For the text-containing cell, return its midpoint in [X, Y] coordinate format. 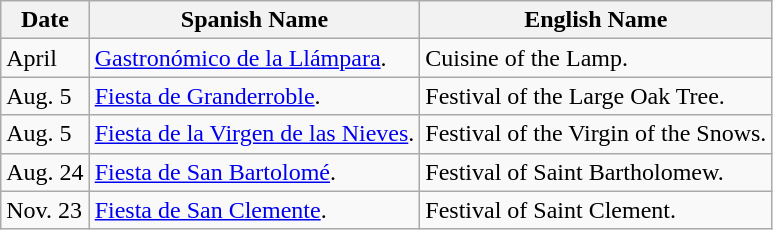
Fiesta de San Bartolomé. [254, 172]
English Name [596, 20]
Aug. 24 [45, 172]
Fiesta de la Virgen de las Nieves. [254, 134]
Festival of Saint Clement. [596, 210]
Festival of Saint Bartholomew. [596, 172]
Nov. 23 [45, 210]
Gastronómico de la Llámpara. [254, 58]
Fiesta de Granderroble. [254, 96]
Fiesta de San Clemente. [254, 210]
Cuisine of the Lamp. [596, 58]
Spanish Name [254, 20]
April [45, 58]
Date [45, 20]
Festival of the Large Oak Tree. [596, 96]
Festival of the Virgin of the Snows. [596, 134]
